Return the (X, Y) coordinate for the center point of the cell that contains the specified text.  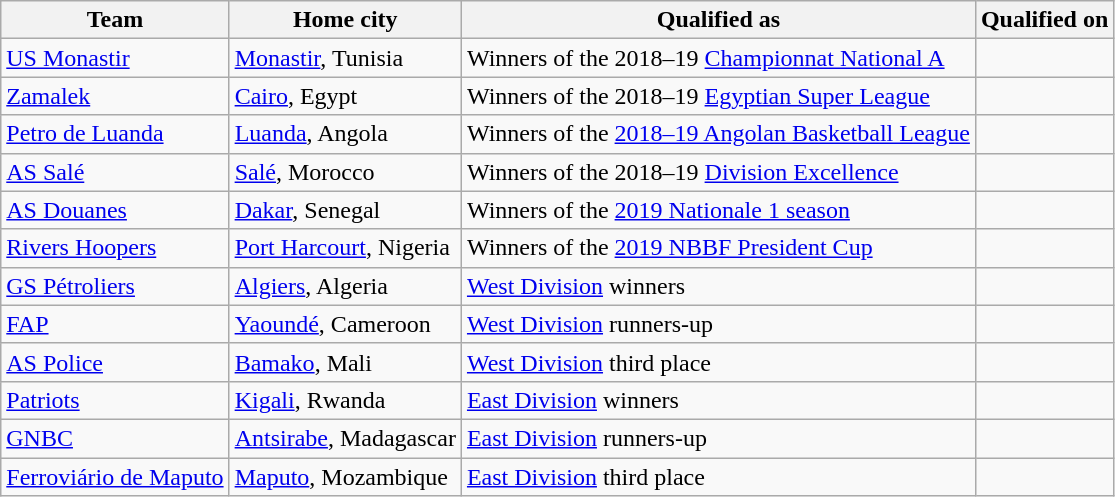
East Division third place (718, 477)
Ferroviário de Maputo (115, 477)
Maputo, Mozambique (345, 477)
Winners of the 2019 NBBF President Cup (718, 248)
Patriots (115, 400)
US Monastir (115, 58)
AS Douanes (115, 210)
Antsirabe, Madagascar (345, 438)
Team (115, 20)
Winners of the 2018–19 Division Excellence (718, 172)
GNBC (115, 438)
Petro de Luanda (115, 134)
Bamako, Mali (345, 362)
Qualified on (1044, 20)
AS Police (115, 362)
Zamalek (115, 96)
Dakar, Senegal (345, 210)
Salé, Morocco (345, 172)
Winners of the 2018–19 Championnat National A (718, 58)
East Division runners-up (718, 438)
Monastir, Tunisia (345, 58)
Luanda, Angola (345, 134)
West Division runners-up (718, 324)
FAP (115, 324)
West Division winners (718, 286)
Qualified as (718, 20)
Algiers, Algeria (345, 286)
West Division third place (718, 362)
East Division winners (718, 400)
Port Harcourt, Nigeria (345, 248)
Kigali, Rwanda (345, 400)
Winners of the 2019 Nationale 1 season (718, 210)
AS Salé (115, 172)
Cairo, Egypt (345, 96)
Yaoundé, Cameroon (345, 324)
Rivers Hoopers (115, 248)
GS Pétroliers (115, 286)
Winners of the 2018–19 Egyptian Super League (718, 96)
Home city (345, 20)
Winners of the 2018–19 Angolan Basketball League (718, 134)
